Search for the cell housing the specified text and yield its (X, Y) center coordinate. 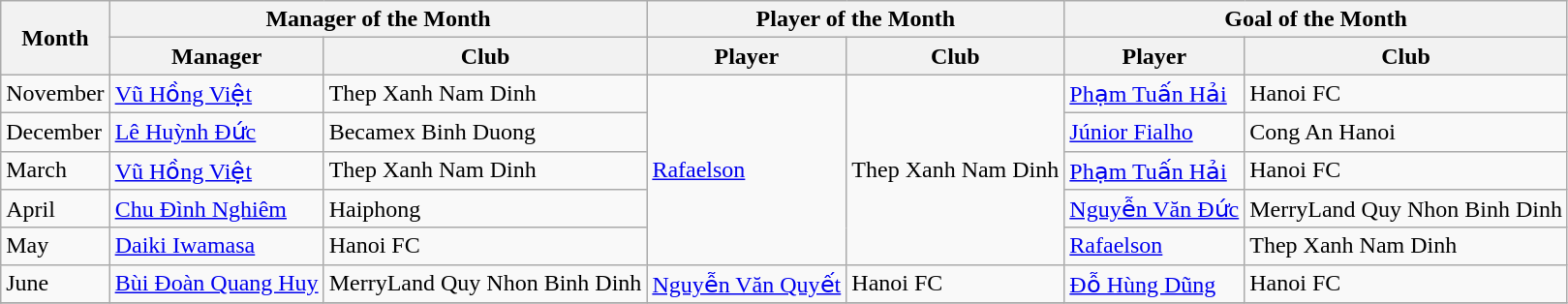
Nguyễn Văn Quyết (747, 284)
Player of the Month (856, 19)
November (55, 94)
Đỗ Hùng Dũng (1154, 284)
December (55, 132)
March (55, 170)
Daiki Iwamasa (217, 246)
Haiphong (485, 209)
Goal of the Month (1316, 19)
June (55, 284)
Cong An Hanoi (1406, 132)
May (55, 246)
Bùi Đoàn Quang Huy (217, 284)
Chu Đình Nghiêm (217, 209)
Month (55, 38)
Manager of the Month (378, 19)
Júnior Fialho (1154, 132)
Nguyễn Văn Đức (1154, 209)
April (55, 209)
Manager (217, 56)
Becamex Binh Duong (485, 132)
Lê Huỳnh Đức (217, 132)
